Capture the cell that displays the provided text and extract its [X, Y] central coordinate. 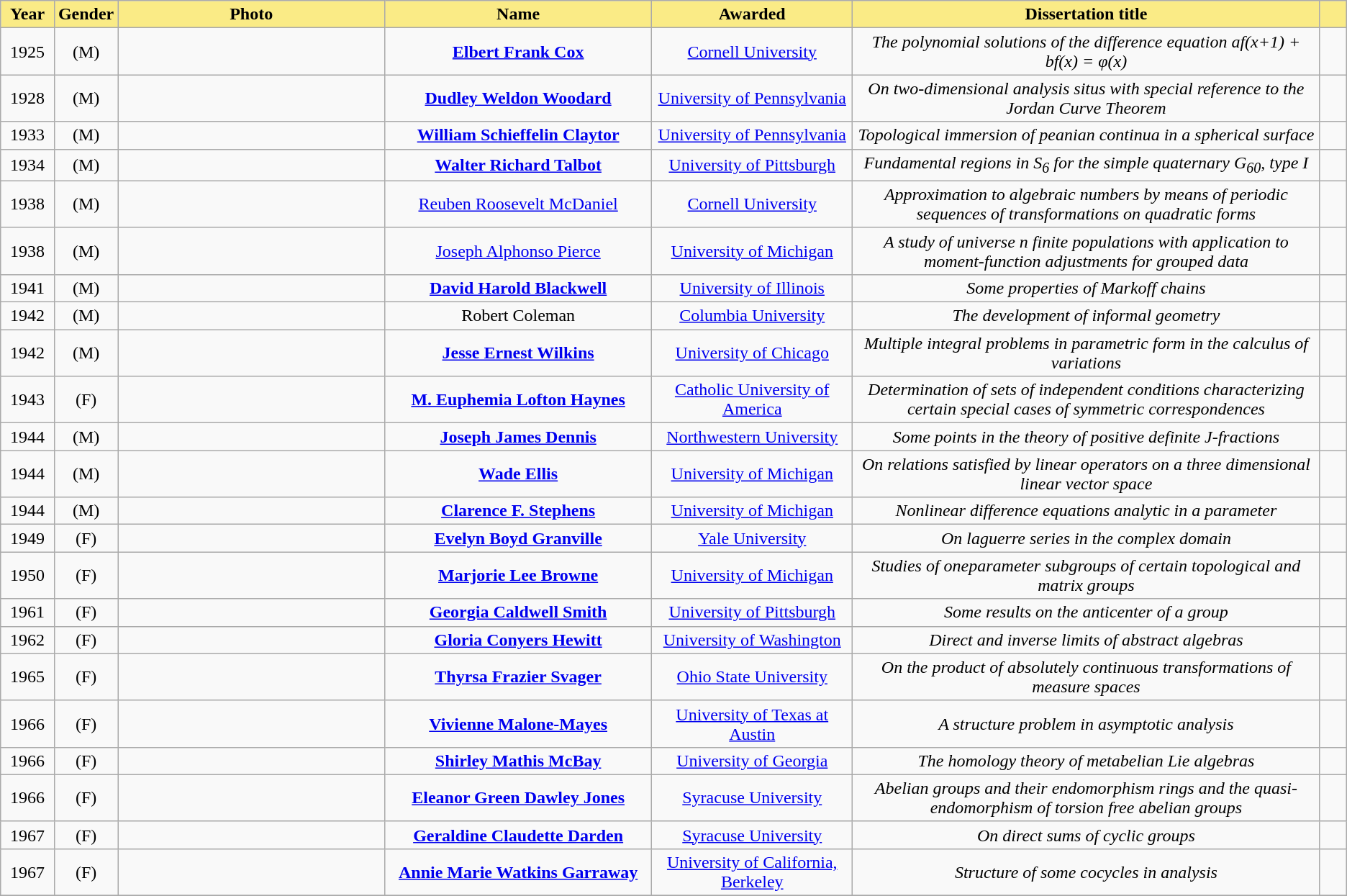
Dudley Weldon Woodard [518, 98]
Some results on the anticenter of a group [1087, 612]
Reuben Roosevelt McDaniel [518, 204]
David Harold Blackwell [518, 288]
Nonlinear difference equations analytic in a parameter [1087, 511]
Wade Ellis [518, 474]
M. Euphemia Lofton Haynes [518, 400]
The development of informal geometry [1087, 316]
Columbia University [753, 316]
Some properties of Markoff chains [1087, 288]
Marjorie Lee Browne [518, 576]
Ohio State University [753, 676]
Catholic University of America [753, 400]
Determination of sets of independent conditions characterizing certain special cases of symmetric correspondences [1087, 400]
The homology theory of metabelian Lie algebras [1087, 761]
Name [518, 14]
Jesse Ernest Wilkins [518, 353]
University of Georgia [753, 761]
1961 [27, 612]
1933 [27, 135]
1925 [27, 52]
Approximation to algebraic numbers by means of periodic sequences of transformations on quadratic forms [1087, 204]
1950 [27, 576]
Shirley Mathis McBay [518, 761]
On direct sums of cyclic groups [1087, 835]
On the product of absolutely continuous transformations of measure spaces [1087, 676]
Eleanor Green Dawley Jones [518, 797]
Walter Richard Talbot [518, 165]
Direct and inverse limits of abstract algebras [1087, 640]
Multiple integral problems in parametric form in the calculus of variations [1087, 353]
1962 [27, 640]
University of Chicago [753, 353]
University of Washington [753, 640]
Photo [252, 14]
1943 [27, 400]
Gender [86, 14]
Some points in the theory of positive definite J-fractions [1087, 437]
University of California, Berkeley [753, 872]
Thyrsa Frazier Svager [518, 676]
Robert Coleman [518, 316]
A structure problem in asymptotic analysis [1087, 724]
Joseph James Dennis [518, 437]
Fundamental regions in S6 for the simple quaternary G60, type I [1087, 165]
On laguerre series in the complex domain [1087, 538]
Year [27, 14]
Vivienne Malone-Mayes [518, 724]
Awarded [753, 14]
William Schieffelin Claytor [518, 135]
On two-dimensional analysis situs with special reference to the Jordan Curve Theorem [1087, 98]
A study of universe n finite populations with application to moment-function adjustments for grouped data [1087, 250]
On relations satisfied by linear operators on a three dimensional linear vector space [1087, 474]
Evelyn Boyd Granville [518, 538]
1928 [27, 98]
Annie Marie Watkins Garraway [518, 872]
Georgia Caldwell Smith [518, 612]
Abelian groups and their endomorphism rings and the quasi-endomorphism of torsion free abelian groups [1087, 797]
Studies of oneparameter subgroups of certain topological and matrix groups [1087, 576]
University of Illinois [753, 288]
1941 [27, 288]
Geraldine Claudette Darden [518, 835]
Structure of some cocycles in analysis [1087, 872]
1934 [27, 165]
Yale University [753, 538]
Topological immersion of peanian continua in a spherical surface [1087, 135]
Clarence F. Stephens [518, 511]
1949 [27, 538]
University of Texas at Austin [753, 724]
Gloria Conyers Hewitt [518, 640]
Dissertation title [1087, 14]
Elbert Frank Cox [518, 52]
The polynomial solutions of the difference equation af(x+1) + bf(x) = φ(x) [1087, 52]
Northwestern University [753, 437]
Joseph Alphonso Pierce [518, 250]
1965 [27, 676]
